Provide the [x, y] coordinate of the cell's center where the given text is located.  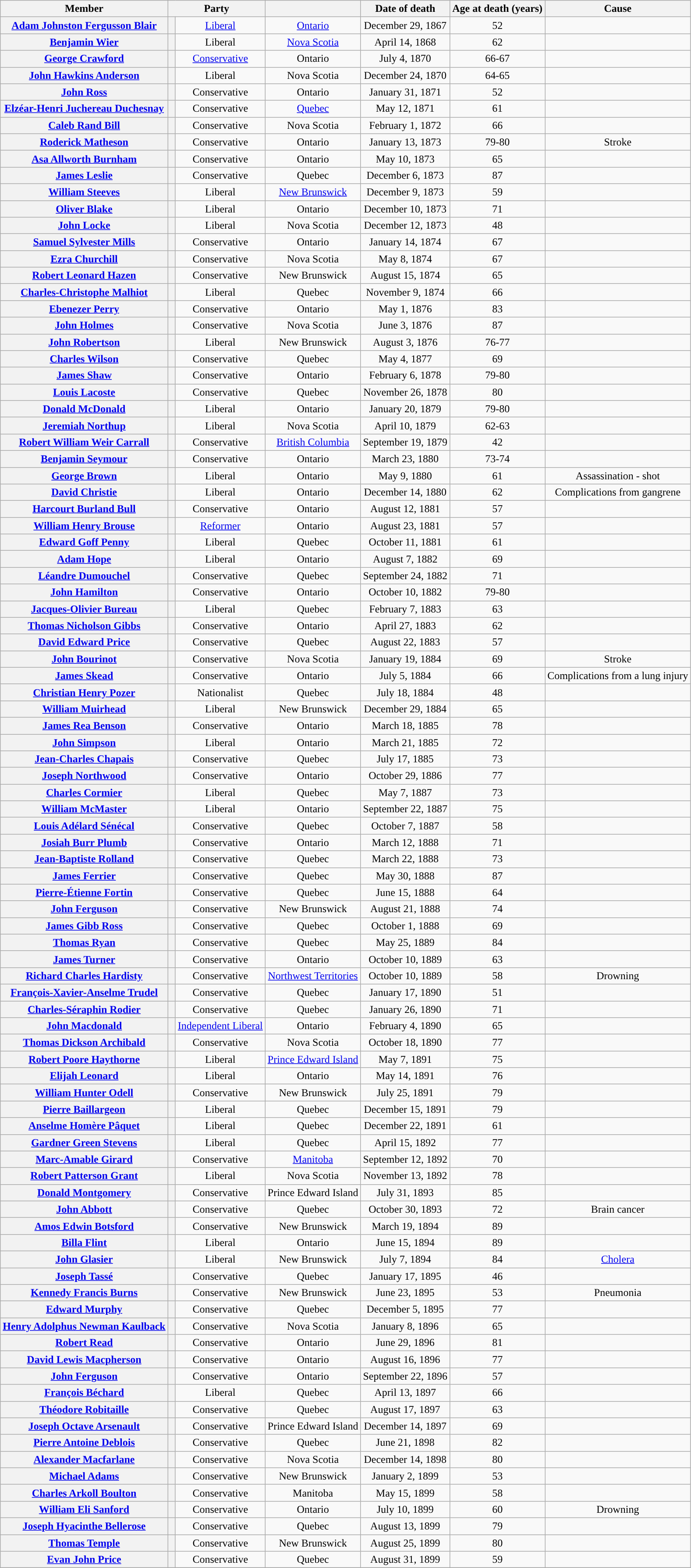
April 15, 1892 [405, 1143]
Michael Adams [84, 1476]
Party [216, 9]
June 15, 1894 [405, 1242]
Richard Charles Hardisty [84, 976]
May 10, 1873 [405, 159]
September 24, 1882 [405, 576]
Member [84, 9]
Henry Adolphus Newman Kaulback [84, 1326]
Cause [618, 9]
Charles Arkoll Boulton [84, 1493]
May 4, 1877 [405, 359]
Complications from gangrene [618, 492]
April 10, 1879 [405, 425]
John Hawkins Anderson [84, 75]
December 14, 1880 [405, 492]
Roderick Matheson [84, 142]
January 13, 1873 [405, 142]
December 5, 1895 [405, 1310]
April 27, 1883 [405, 626]
March 12, 1888 [405, 842]
Kennedy Francis Burns [84, 1293]
September 22, 1887 [405, 809]
December 12, 1873 [405, 226]
Billa Flint [84, 1242]
November 13, 1892 [405, 1176]
July 25, 1891 [405, 1093]
January 8, 1896 [405, 1326]
July 5, 1884 [405, 676]
Léandre Dumouchel [84, 576]
82 [498, 1443]
August 12, 1881 [405, 509]
James Leslie [84, 175]
64-65 [498, 75]
July 31, 1893 [405, 1193]
July 10, 1899 [405, 1509]
December 6, 1873 [405, 175]
Benjamin Seymour [84, 459]
Nationalist [220, 692]
Louis Adélard Sénécal [84, 826]
Brain cancer [618, 1209]
British Columbia [313, 442]
Robert Leonard Hazen [84, 276]
Charles-Séraphin Rodier [84, 1009]
May 1, 1876 [405, 309]
Age at death (years) [498, 9]
William Eli Sanford [84, 1509]
Joseph Octave Arsenault [84, 1426]
James Turner [84, 959]
Joseph Northwood [84, 776]
February 6, 1878 [405, 375]
William Henry Brouse [84, 526]
December 15, 1891 [405, 1109]
George Crawford [84, 59]
February 7, 1883 [405, 609]
Adam Hope [84, 559]
81 [498, 1343]
François-Xavier-Anselme Trudel [84, 992]
June 21, 1898 [405, 1443]
April 14, 1868 [405, 42]
74 [498, 909]
January 19, 1884 [405, 659]
Robert Poore Haythorne [84, 1059]
Robert Patterson Grant [84, 1176]
William McMaster [84, 809]
August 23, 1881 [405, 526]
June 23, 1895 [405, 1293]
November 26, 1878 [405, 392]
76 [498, 1076]
August 22, 1883 [405, 642]
Marc-Amable Girard [84, 1159]
October 18, 1890 [405, 1043]
William Steeves [84, 192]
August 31, 1899 [405, 1560]
Samuel Sylvester Mills [84, 242]
Amos Edwin Botsford [84, 1226]
Edward Murphy [84, 1310]
August 15, 1874 [405, 276]
Charles Wilson [84, 359]
December 10, 1873 [405, 209]
May 30, 1888 [405, 876]
June 15, 1888 [405, 892]
April 13, 1897 [405, 1393]
Donald McDonald [84, 409]
Jeremiah Northup [84, 425]
Ezra Churchill [84, 259]
August 13, 1899 [405, 1526]
February 1, 1872 [405, 125]
Christian Henry Pozer [84, 692]
December 22, 1891 [405, 1126]
Complications from a lung injury [618, 676]
Louis Lacoste [84, 392]
May 25, 1889 [405, 942]
Reformer [220, 526]
January 2, 1899 [405, 1476]
May 7, 1887 [405, 793]
Elzéar-Henri Juchereau Duchesnay [84, 109]
Anselme Homère Pâquet [84, 1126]
62-63 [498, 425]
David Edward Price [84, 642]
December 24, 1870 [405, 75]
John Hamilton [84, 592]
March 19, 1894 [405, 1226]
December 9, 1873 [405, 192]
October 29, 1886 [405, 776]
James Rea Benson [84, 726]
Evan John Price [84, 1560]
83 [498, 309]
September 19, 1879 [405, 442]
42 [498, 442]
Thomas Ryan [84, 942]
Pierre Antoine Deblois [84, 1443]
March 23, 1880 [405, 459]
Harcourt Burland Bull [84, 509]
Jacques-Olivier Bureau [84, 609]
Pierre Baillargeon [84, 1109]
51 [498, 992]
December 29, 1884 [405, 709]
Asa Allworth Burnham [84, 159]
Benjamin Wier [84, 42]
September 22, 1896 [405, 1376]
70 [498, 1159]
William Muirhead [84, 709]
David Lewis Macpherson [84, 1359]
John Simpson [84, 743]
August 7, 1882 [405, 559]
February 4, 1890 [405, 1026]
Josiah Burr Plumb [84, 842]
May 14, 1891 [405, 1076]
Elijah Leonard [84, 1076]
Oliver Blake [84, 209]
May 12, 1871 [405, 109]
January 17, 1895 [405, 1276]
Caleb Rand Bill [84, 125]
October 30, 1893 [405, 1209]
John Abbott [84, 1209]
July 7, 1894 [405, 1259]
John Ross [84, 92]
John Glasier [84, 1259]
Thomas Dickson Archibald [84, 1043]
Gardner Green Stevens [84, 1143]
March 18, 1885 [405, 726]
Thomas Temple [84, 1543]
Assassination - shot [618, 475]
January 31, 1871 [405, 92]
May 9, 1880 [405, 475]
John Macdonald [84, 1026]
66-67 [498, 59]
Robert William Weir Carrall [84, 442]
January 14, 1874 [405, 242]
Jean-Baptiste Rolland [84, 859]
Pneumonia [618, 1293]
August 25, 1899 [405, 1543]
John Locke [84, 226]
July 18, 1884 [405, 692]
Alexander Macfarlane [84, 1459]
John Bourinot [84, 659]
July 17, 1885 [405, 759]
James Shaw [84, 375]
James Gibb Ross [84, 926]
Northwest Territories [313, 976]
June 29, 1896 [405, 1343]
January 20, 1879 [405, 409]
David Christie [84, 492]
March 21, 1885 [405, 743]
October 11, 1881 [405, 542]
July 4, 1870 [405, 59]
Edward Goff Penny [84, 542]
December 14, 1898 [405, 1459]
Donald Montgomery [84, 1193]
Independent Liberal [220, 1026]
August 16, 1896 [405, 1359]
October 1, 1888 [405, 926]
September 12, 1892 [405, 1159]
August 3, 1876 [405, 342]
March 22, 1888 [405, 859]
François Béchard [84, 1393]
Thomas Nicholson Gibbs [84, 626]
60 [498, 1509]
October 7, 1887 [405, 826]
August 17, 1897 [405, 1409]
James Ferrier [84, 876]
January 17, 1890 [405, 992]
William Hunter Odell [84, 1093]
Cholera [618, 1259]
December 14, 1897 [405, 1426]
George Brown [84, 475]
76-77 [498, 342]
64 [498, 892]
October 10, 1882 [405, 592]
Charles-Christophe Malhiot [84, 292]
August 21, 1888 [405, 909]
Robert Read [84, 1343]
Charles Cormier [84, 793]
November 9, 1874 [405, 292]
Adam Johnston Fergusson Blair [84, 25]
Ebenezer Perry [84, 309]
May 8, 1874 [405, 259]
John Robertson [84, 342]
January 26, 1890 [405, 1009]
73-74 [498, 459]
May 7, 1891 [405, 1059]
June 3, 1876 [405, 326]
Théodore Robitaille [84, 1409]
Joseph Hyacinthe Bellerose [84, 1526]
James Skead [84, 676]
May 15, 1899 [405, 1493]
John Holmes [84, 326]
Date of death [405, 9]
46 [498, 1276]
Pierre-Étienne Fortin [84, 892]
85 [498, 1193]
Joseph Tassé [84, 1276]
December 29, 1867 [405, 25]
Jean-Charles Chapais [84, 759]
